Find where the given text appears and provide that cell's center as (x, y) coordinate. 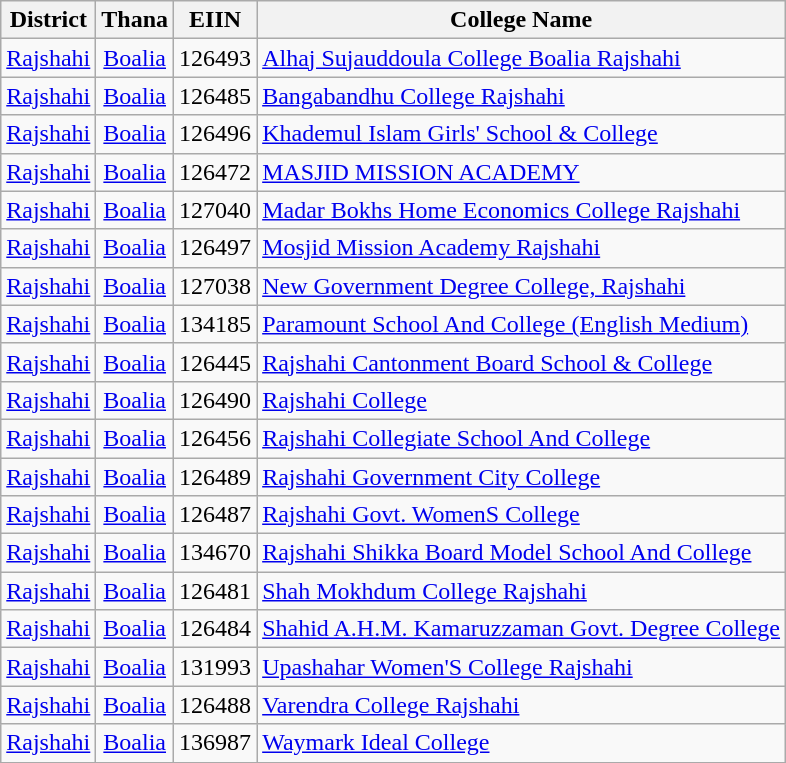
Rajshahi Government City College (522, 477)
Madar Bokhs Home Economics College Rajshahi (522, 210)
EIIN (216, 20)
Rajshahi Shikka Board Model School And College (522, 553)
127038 (216, 286)
134185 (216, 324)
126489 (216, 477)
134670 (216, 553)
126496 (216, 134)
Varendra College Rajshahi (522, 705)
New Government Degree College, Rajshahi (522, 286)
127040 (216, 210)
Thana (135, 20)
Khademul Islam Girls' School & College (522, 134)
Alhaj Sujauddoula College Boalia Rajshahi (522, 58)
Rajshahi Collegiate School And College (522, 438)
District (48, 20)
126497 (216, 248)
126487 (216, 515)
MASJID MISSION ACADEMY (522, 172)
Mosjid Mission Academy Rajshahi (522, 248)
Rajshahi Govt. WomenS College (522, 515)
126488 (216, 705)
126484 (216, 629)
126481 (216, 591)
126493 (216, 58)
126472 (216, 172)
131993 (216, 667)
126485 (216, 96)
Paramount School And College (English Medium) (522, 324)
Upashahar Women'S College Rajshahi (522, 667)
126445 (216, 362)
126490 (216, 400)
Rajshahi Cantonment Board School & College (522, 362)
Shahid A.H.M. Kamaruzzaman Govt. Degree College (522, 629)
College Name (522, 20)
Rajshahi College (522, 400)
Shah Mokhdum College Rajshahi (522, 591)
126456 (216, 438)
136987 (216, 743)
Bangabandhu College Rajshahi (522, 96)
Waymark Ideal College (522, 743)
